Output the (X, Y) coordinate of the center of the cell containing the given text.  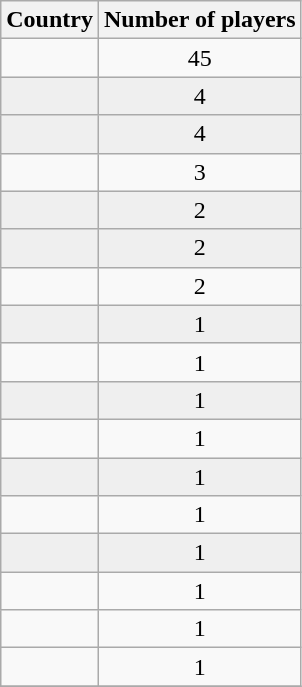
Number of players (200, 20)
3 (200, 172)
Country (50, 20)
45 (200, 58)
